Return (X, Y) of the center of cell containing provided text 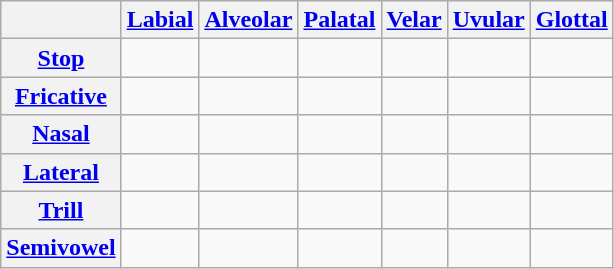
Fricative (61, 96)
Semivowel (61, 248)
Lateral (61, 172)
Nasal (61, 134)
Alveolar (248, 20)
Labial (160, 20)
Uvular (488, 20)
Glottal (572, 20)
Trill (61, 210)
Velar (414, 20)
Stop (61, 58)
Palatal (340, 20)
